For the text-containing cell, return its midpoint in (x, y) coordinate format. 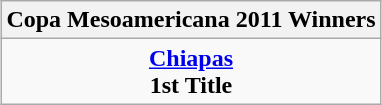
Copa Mesoamericana 2011 Winners (191, 20)
Chiapas1st Title (191, 72)
